From the cell containing the given text, extract its center point as (X, Y) coordinate. 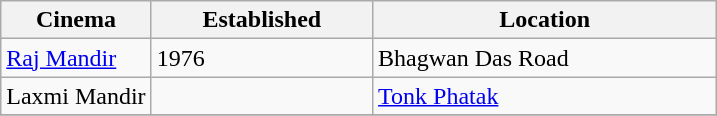
1976 (262, 58)
Tonk Phatak (545, 96)
Location (545, 20)
Cinema (76, 20)
Established (262, 20)
Bhagwan Das Road (545, 58)
Raj Mandir (76, 58)
Laxmi Mandir (76, 96)
